Return the (X, Y) coordinate for the center point of the cell that contains the specified text.  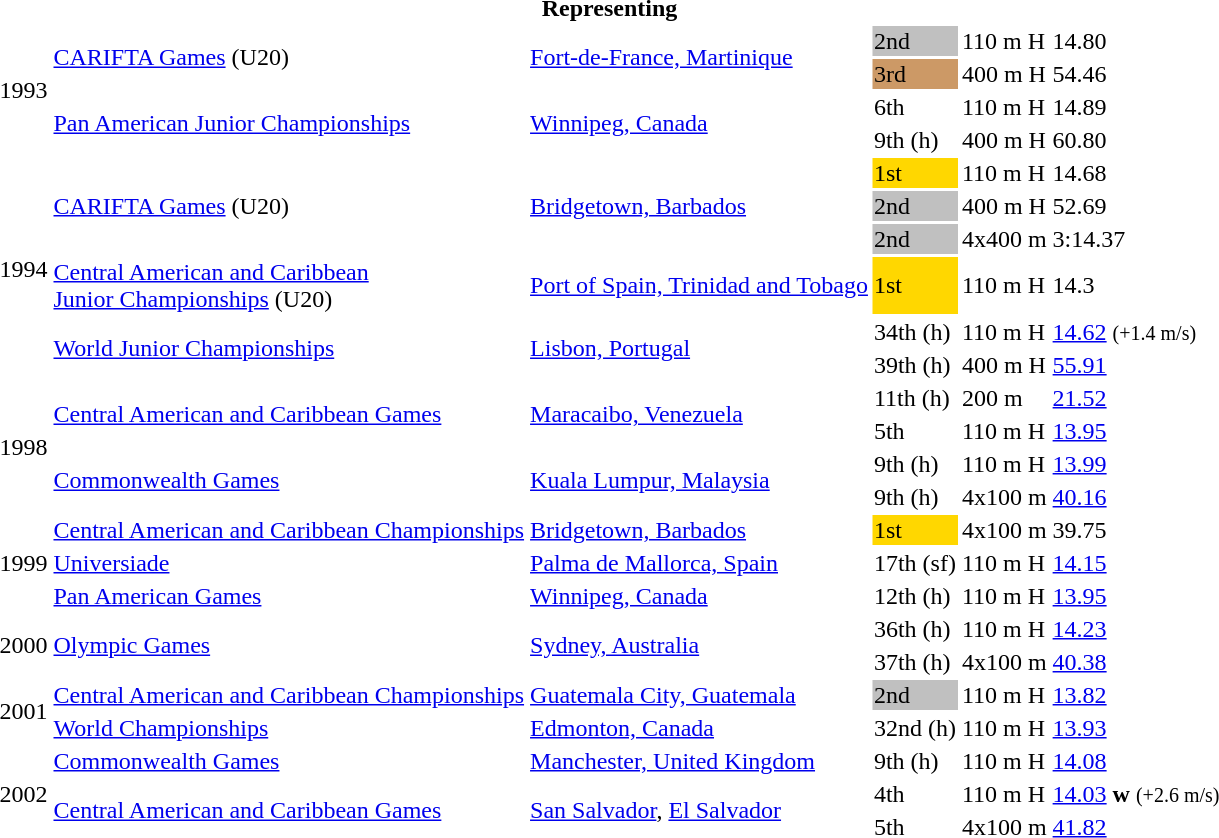
11th (h) (914, 398)
200 m (1004, 398)
Maracaibo, Venezuela (700, 414)
36th (h) (914, 629)
Universiade (289, 563)
Central American and CaribbeanJunior Championships (U20) (289, 286)
3rd (914, 74)
Pan American Junior Championships (289, 124)
4th (914, 794)
Fort-de-France, Martinique (700, 58)
Pan American Games (289, 596)
Manchester, United Kingdom (700, 761)
17th (sf) (914, 563)
34th (h) (914, 332)
4x400 m (1004, 239)
6th (914, 107)
39th (h) (914, 365)
37th (h) (914, 662)
World Championships (289, 728)
32nd (h) (914, 728)
Central American and Caribbean Games (289, 414)
12th (h) (914, 596)
Guatemala City, Guatemala (700, 695)
Sydney, Australia (700, 646)
World Junior Championships (289, 348)
Olympic Games (289, 646)
Palma de Mallorca, Spain (700, 563)
Port of Spain, Trinidad and Tobago (700, 286)
Lisbon, Portugal (700, 348)
Kuala Lumpur, Malaysia (700, 480)
Edmonton, Canada (700, 728)
5th (914, 431)
